Scan for the cell matching the given text and deliver its (x, y) coordinate at center. 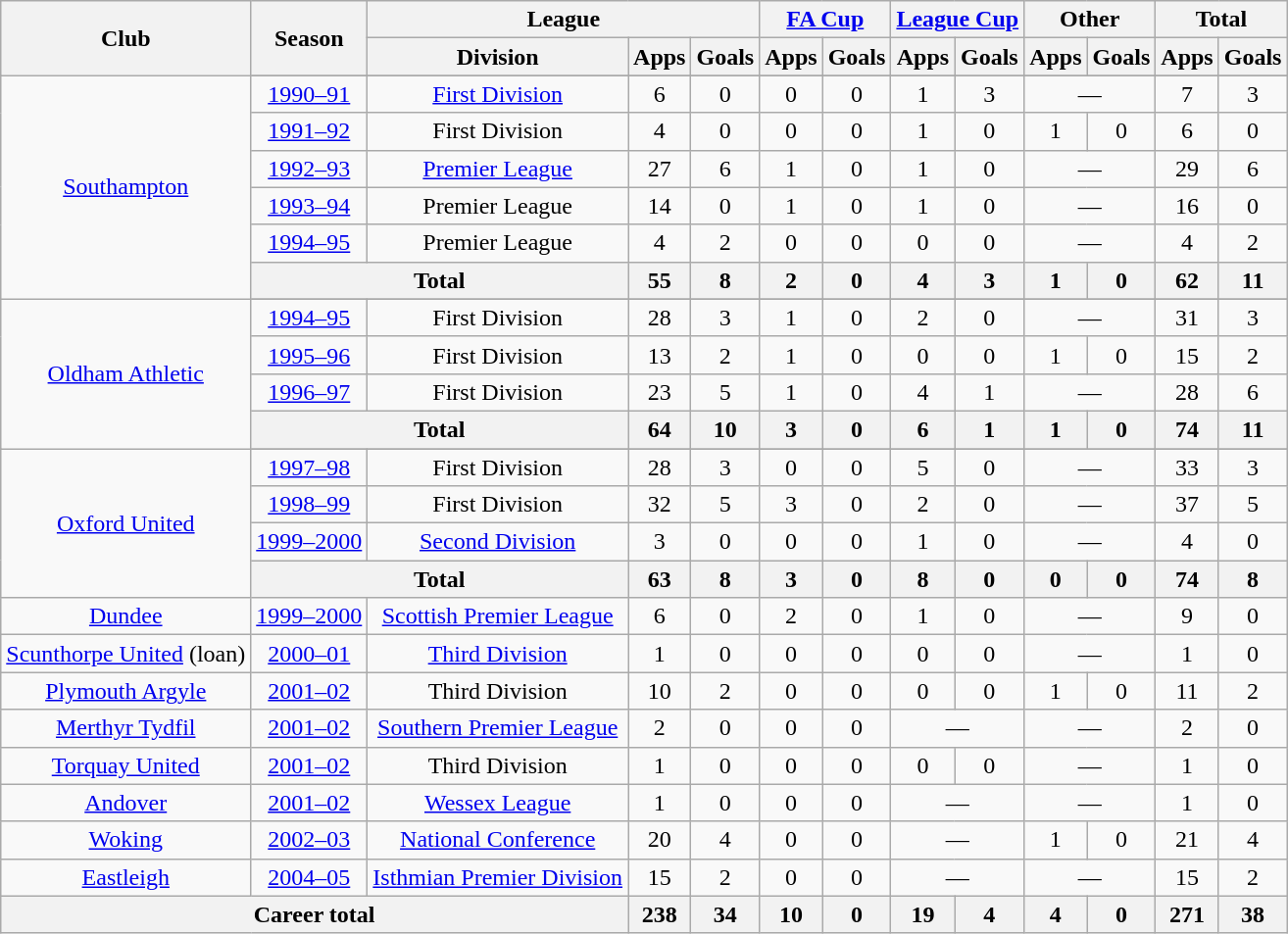
16 (1187, 206)
1996–97 (310, 392)
37 (1187, 505)
Merthyr Tydfil (125, 728)
Dundee (125, 616)
55 (660, 280)
27 (660, 169)
29 (1187, 169)
13 (660, 355)
2000–01 (310, 654)
1997–98 (310, 467)
Scunthorpe United (loan) (125, 654)
Plymouth Argyle (125, 691)
14 (660, 206)
Season (310, 38)
63 (660, 579)
32 (660, 505)
33 (1187, 467)
23 (660, 392)
Scottish Premier League (498, 616)
2004–05 (310, 877)
FA Cup (825, 20)
7 (1187, 94)
Oldham Athletic (125, 373)
Woking (125, 840)
238 (660, 914)
1992–93 (310, 169)
20 (660, 840)
21 (1187, 840)
Eastleigh (125, 877)
34 (725, 914)
Southampton (125, 187)
1991–92 (310, 131)
Southern Premier League (498, 728)
League Cup (958, 20)
Second Division (498, 542)
Oxford United (125, 523)
64 (660, 429)
1995–96 (310, 355)
National Conference (498, 840)
Andover (125, 803)
31 (1187, 318)
Other (1090, 20)
1993–94 (310, 206)
League (564, 20)
271 (1187, 914)
9 (1187, 616)
Club (125, 38)
Division (498, 57)
Isthmian Premier Division (498, 877)
1998–99 (310, 505)
Torquay United (125, 765)
2002–03 (310, 840)
19 (923, 914)
38 (1253, 914)
1990–91 (310, 94)
Wessex League (498, 803)
62 (1187, 280)
Career total (315, 914)
